Return [x, y] of the center of cell containing provided text 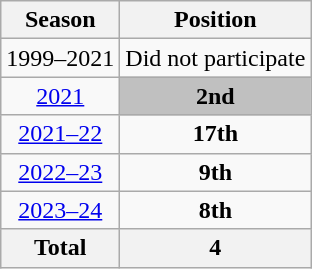
9th [216, 172]
17th [216, 134]
Position [216, 20]
4 [216, 248]
8th [216, 210]
Total [60, 248]
2021 [60, 96]
2022–23 [60, 172]
Did not participate [216, 58]
2nd [216, 96]
2021–22 [60, 134]
2023–24 [60, 210]
Season [60, 20]
1999–2021 [60, 58]
